Return [X, Y] of the center of cell containing provided text 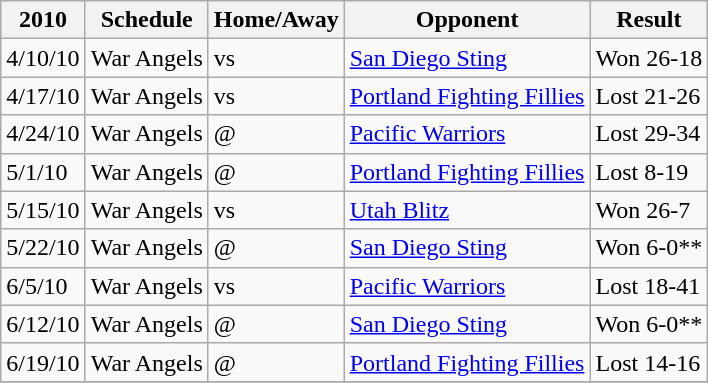
Utah Blitz [467, 210]
4/24/10 [43, 134]
Won 26-18 [649, 58]
Lost 29-34 [649, 134]
6/5/10 [43, 286]
Lost 14-16 [649, 362]
5/15/10 [43, 210]
Lost 8-19 [649, 172]
Home/Away [276, 20]
Opponent [467, 20]
Result [649, 20]
6/12/10 [43, 324]
4/10/10 [43, 58]
5/1/10 [43, 172]
Lost 21-26 [649, 96]
4/17/10 [43, 96]
2010 [43, 20]
5/22/10 [43, 248]
6/19/10 [43, 362]
Schedule [146, 20]
Lost 18-41 [649, 286]
Won 26-7 [649, 210]
